For the text-containing cell, return its midpoint in (x, y) coordinate format. 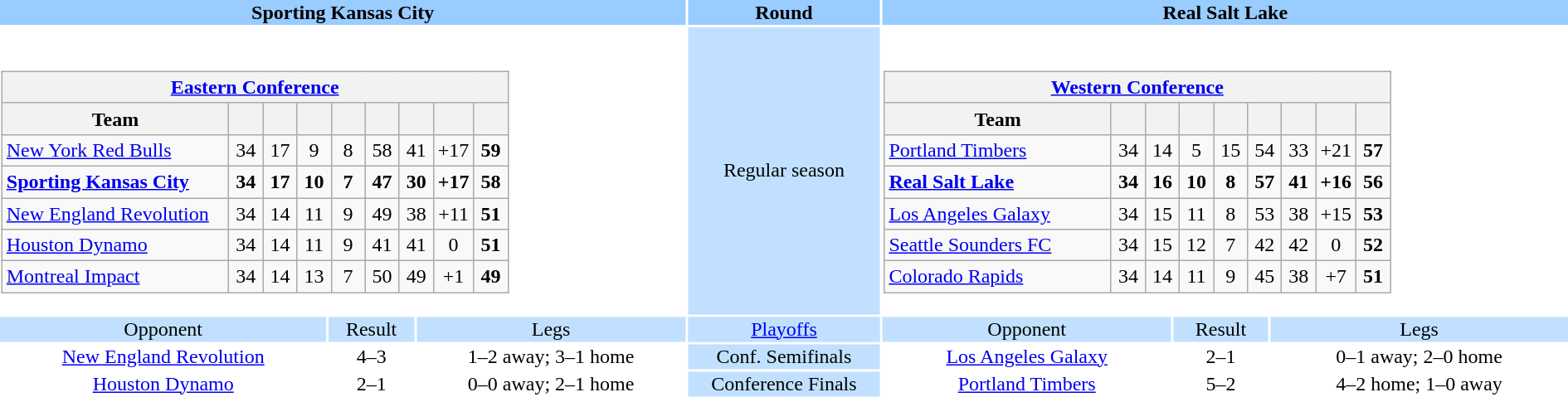
Playoffs (783, 329)
Colorado Rapids (998, 277)
+16 (1336, 182)
52 (1374, 245)
Seattle Sounders FC (998, 245)
+15 (1336, 213)
+1 (453, 277)
+7 (1336, 277)
56 (1374, 182)
New York Red Bulls (115, 150)
54 (1264, 150)
0–1 away; 2–0 home (1419, 356)
Round (783, 12)
45 (1264, 277)
59 (491, 150)
Conf. Semifinals (783, 356)
13 (314, 277)
50 (382, 277)
16 (1161, 182)
30 (416, 182)
12 (1196, 245)
Conference Finals (783, 384)
0–0 away; 2–1 home (551, 384)
Western Conference (1137, 87)
Montreal Impact (115, 277)
4–2 home; 1–0 away (1419, 384)
1–2 away; 3–1 home (551, 356)
4–3 (371, 356)
33 (1299, 150)
Eastern Conference (255, 87)
5–2 (1221, 384)
Regular season (783, 171)
5 (1196, 150)
47 (382, 182)
+11 (453, 213)
+21 (1336, 150)
